Determine the (X, Y) coordinate at the center of the cell enclosing the given text.  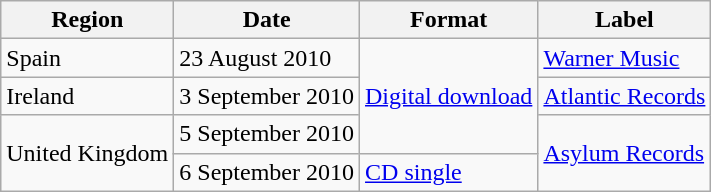
Region (88, 20)
Warner Music (624, 58)
Digital download (449, 96)
Label (624, 20)
Atlantic Records (624, 96)
Asylum Records (624, 153)
CD single (449, 172)
6 September 2010 (267, 172)
Format (449, 20)
United Kingdom (88, 153)
Date (267, 20)
Spain (88, 58)
3 September 2010 (267, 96)
Ireland (88, 96)
5 September 2010 (267, 134)
23 August 2010 (267, 58)
